Detect which cell encompasses the target text, then output its (X, Y) center coordinate. 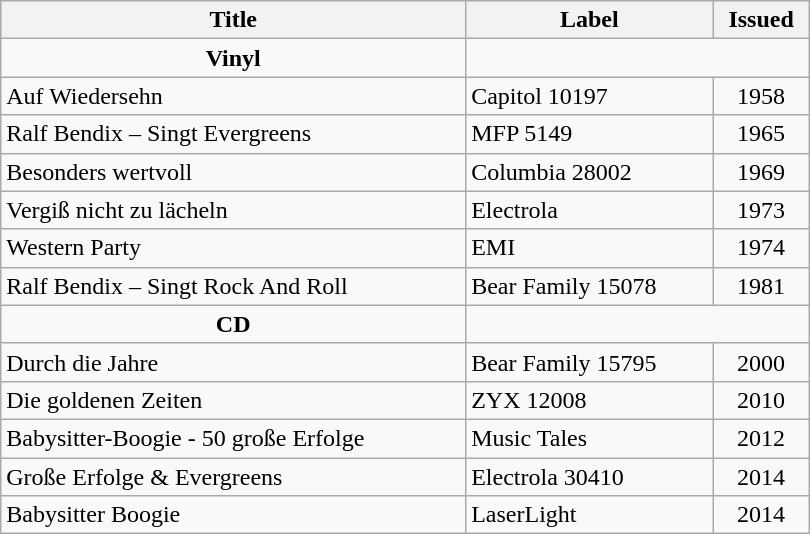
Durch die Jahre (234, 362)
Vergiß nicht zu lächeln (234, 210)
Label (590, 20)
Auf Wiedersehn (234, 96)
Title (234, 20)
1974 (761, 248)
EMI (590, 248)
Ralf Bendix – Singt Rock And Roll (234, 286)
Issued (761, 20)
Babysitter Boogie (234, 515)
Besonders wertvoll (234, 172)
Bear Family 15078 (590, 286)
1969 (761, 172)
Große Erfolge & Evergreens (234, 477)
Die goldenen Zeiten (234, 400)
Electrola (590, 210)
Western Party (234, 248)
2010 (761, 400)
1973 (761, 210)
MFP 5149 (590, 134)
Babysitter-Boogie - 50 große Erfolge (234, 438)
2000 (761, 362)
2012 (761, 438)
1958 (761, 96)
ZYX 12008 (590, 400)
Capitol 10197 (590, 96)
LaserLight (590, 515)
Ralf Bendix – Singt Evergreens (234, 134)
Electrola 30410 (590, 477)
CD (234, 324)
Music Tales (590, 438)
Columbia 28002 (590, 172)
Vinyl (234, 58)
1965 (761, 134)
Bear Family 15795 (590, 362)
1981 (761, 286)
